Locate the cell with the specified text and output its (X, Y) center coordinate. 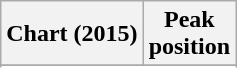
Peakposition (189, 34)
Chart (2015) (72, 34)
